Identify which cell holds the provided text, then report its [x, y] central coordinate. 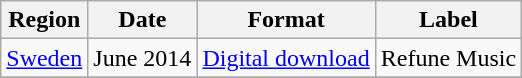
June 2014 [142, 58]
Region [44, 20]
Digital download [286, 58]
Format [286, 20]
Date [142, 20]
Label [448, 20]
Refune Music [448, 58]
Sweden [44, 58]
